Find where the given text appears and provide that cell's center as (x, y) coordinate. 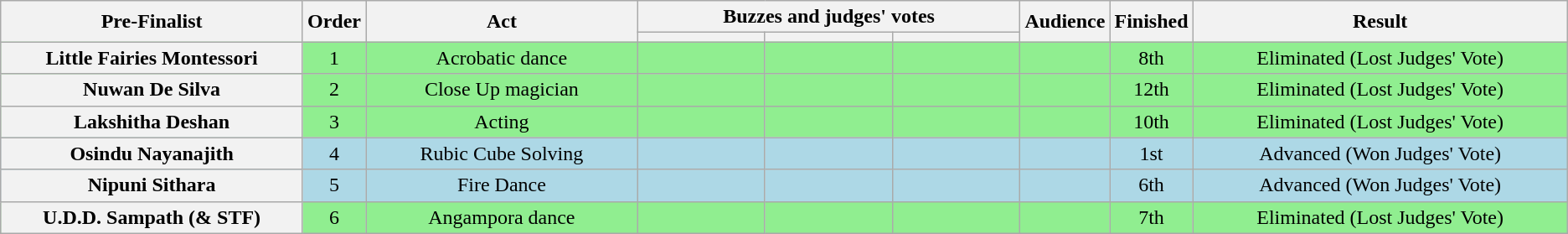
3 (333, 122)
7th (1151, 217)
5 (333, 185)
Close Up magician (501, 90)
U.D.D. Sampath (& STF) (152, 217)
Fire Dance (501, 185)
Nuwan De Silva (152, 90)
2 (333, 90)
Result (1380, 22)
8th (1151, 58)
12th (1151, 90)
Acting (501, 122)
Angampora dance (501, 217)
4 (333, 153)
Finished (1151, 22)
Little Fairies Montessori (152, 58)
Nipuni Sithara (152, 185)
1 (333, 58)
1st (1151, 153)
Audience (1065, 22)
6 (333, 217)
Lakshitha Deshan (152, 122)
Osindu Nayanajith (152, 153)
Pre-Finalist (152, 22)
10th (1151, 122)
Act (501, 22)
Order (333, 22)
6th (1151, 185)
Acrobatic dance (501, 58)
Buzzes and judges' votes (829, 17)
Rubic Cube Solving (501, 153)
